Capture the cell that displays the provided text and extract its (X, Y) central coordinate. 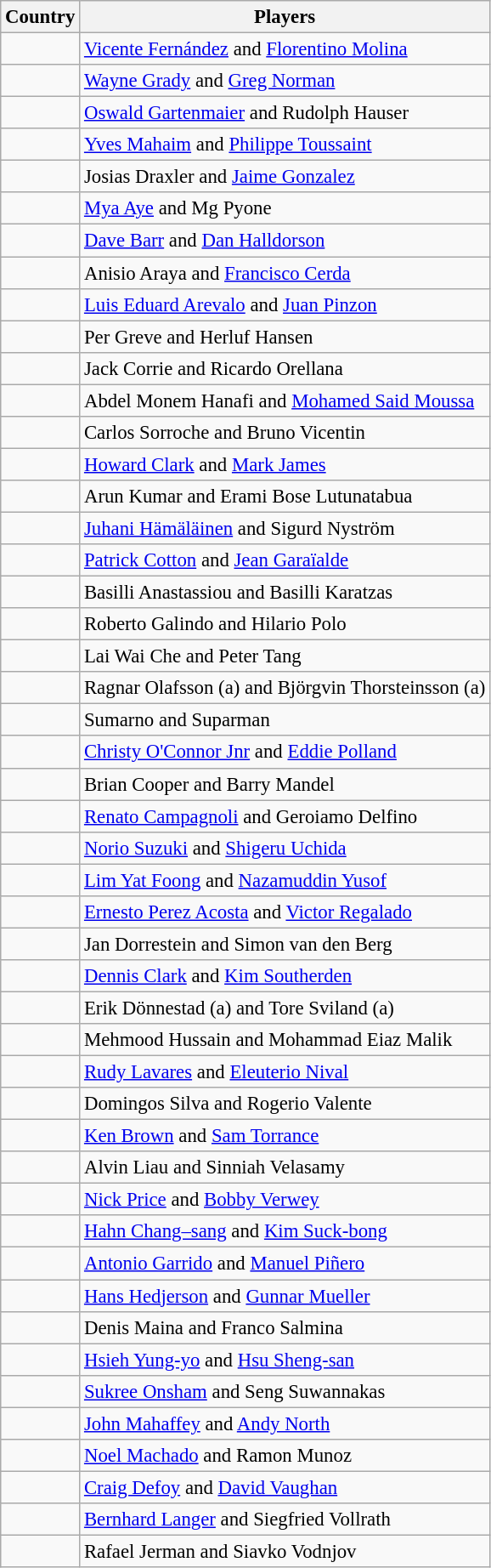
Renato Campagnoli and Geroiamo Delfino (285, 816)
Nick Price and Bobby Verwey (285, 1200)
Antonio Garrido and Manuel Piñero (285, 1264)
Wayne Grady and Greg Norman (285, 81)
Christy O'Connor Jnr and Eddie Polland (285, 753)
Arun Kumar and Erami Bose Lutunatabua (285, 497)
Patrick Cotton and Jean Garaïalde (285, 560)
Basilli Anastassiou and Basilli Karatzas (285, 593)
Luis Eduard Arevalo and Juan Pinzon (285, 304)
Carlos Sorroche and Bruno Vicentin (285, 433)
John Mahaffey and Andy North (285, 1423)
Per Greve and Herluf Hansen (285, 337)
Vicente Fernández and Florentino Molina (285, 49)
Josias Draxler and Jaime Gonzalez (285, 177)
Country (41, 17)
Jack Corrie and Ricardo Orellana (285, 368)
Juhani Hämäläinen and Sigurd Nyström (285, 528)
Hsieh Yung-yo and Hsu Sheng-san (285, 1360)
Mehmood Hussain and Mohammad Eiaz Malik (285, 1040)
Ernesto Perez Acosta and Victor Regalado (285, 912)
Abdel Monem Hanafi and Mohamed Said Moussa (285, 401)
Sukree Onsham and Seng Suwannakas (285, 1391)
Oswald Gartenmaier and Rudolph Hauser (285, 113)
Lai Wai Che and Peter Tang (285, 656)
Anisio Araya and Francisco Cerda (285, 273)
Norio Suzuki and Shigeru Uchida (285, 848)
Domingos Silva and Rogerio Valente (285, 1104)
Rafael Jerman and Siavko Vodnjov (285, 1551)
Denis Maina and Franco Salmina (285, 1327)
Ken Brown and Sam Torrance (285, 1136)
Craig Defoy and David Vaughan (285, 1487)
Erik Dönnestad (a) and Tore Sviland (a) (285, 1008)
Howard Clark and Mark James (285, 464)
Roberto Galindo and Hilario Polo (285, 624)
Dennis Clark and Kim Southerden (285, 976)
Sumarno and Suparman (285, 720)
Players (285, 17)
Hans Hedjerson and Gunnar Mueller (285, 1296)
Noel Machado and Ramon Munoz (285, 1456)
Alvin Liau and Sinniah Velasamy (285, 1167)
Rudy Lavares and Eleuterio Nival (285, 1072)
Ragnar Olafsson (a) and Björgvin Thorsteinsson (a) (285, 688)
Brian Cooper and Barry Mandel (285, 784)
Hahn Chang–sang and Kim Suck-bong (285, 1232)
Lim Yat Foong and Nazamuddin Yusof (285, 880)
Mya Aye and Mg Pyone (285, 208)
Jan Dorrestein and Simon van den Berg (285, 944)
Bernhard Langer and Siegfried Vollrath (285, 1520)
Dave Barr and Dan Halldorson (285, 241)
Yves Mahaim and Philippe Toussaint (285, 145)
